Determine the (X, Y) coordinate at the center of the cell enclosing the given text.  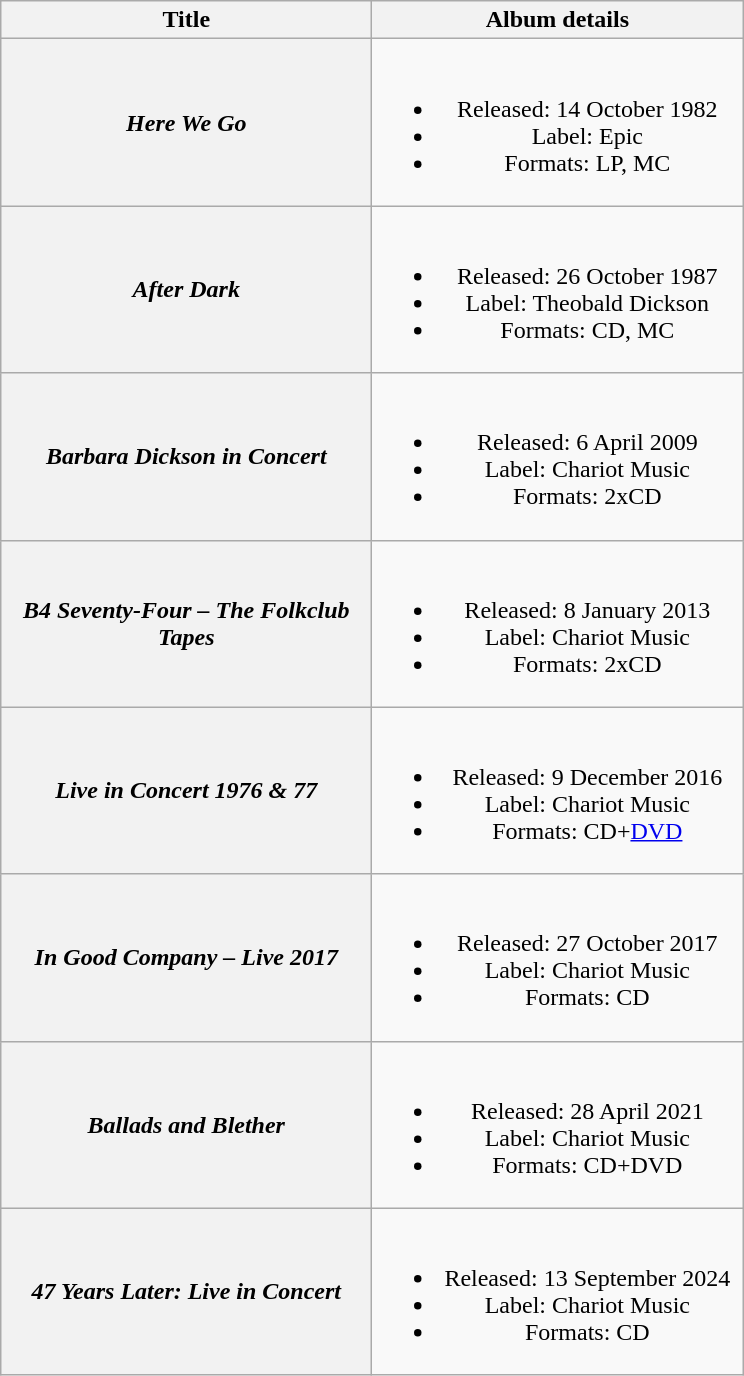
Released: 13 September 2024Label: Chariot MusicFormats: CD (558, 1292)
After Dark (186, 290)
Barbara Dickson in Concert (186, 456)
In Good Company – Live 2017 (186, 958)
Released: 8 January 2013Label: Chariot MusicFormats: 2xCD (558, 624)
Title (186, 20)
Released: 26 October 1987Label: Theobald DicksonFormats: CD, MC (558, 290)
Album details (558, 20)
Released: 28 April 2021Label: Chariot MusicFormats: CD+DVD (558, 1124)
B4 Seventy-Four – The Folkclub Tapes (186, 624)
Released: 9 December 2016Label: Chariot MusicFormats: CD+DVD (558, 790)
47 Years Later: Live in Concert (186, 1292)
Released: 14 October 1982Label: EpicFormats: LP, MC (558, 122)
Ballads and Blether (186, 1124)
Live in Concert 1976 & 77 (186, 790)
Released: 27 October 2017Label: Chariot MusicFormats: CD (558, 958)
Released: 6 April 2009Label: Chariot MusicFormats: 2xCD (558, 456)
Here We Go (186, 122)
